Locate the cell with the specified text and output its (X, Y) center coordinate. 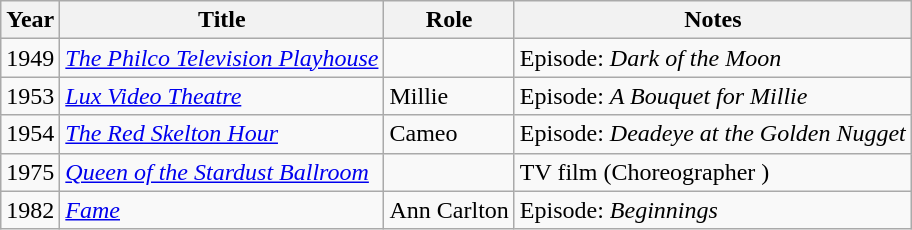
1975 (30, 172)
TV film (Choreographer ) (712, 172)
Lux Video Theatre (222, 96)
Cameo (449, 134)
1954 (30, 134)
Title (222, 20)
1982 (30, 210)
Role (449, 20)
Fame (222, 210)
1953 (30, 96)
Notes (712, 20)
Millie (449, 96)
The Philco Television Playhouse (222, 58)
Episode: Deadeye at the Golden Nugget (712, 134)
1949 (30, 58)
Episode: Beginnings (712, 210)
Ann Carlton (449, 210)
Year (30, 20)
Episode: Dark of the Moon (712, 58)
Queen of the Stardust Ballroom (222, 172)
The Red Skelton Hour (222, 134)
Episode: A Bouquet for Millie (712, 96)
